Locate the cell with the specified text and output its [x, y] center coordinate. 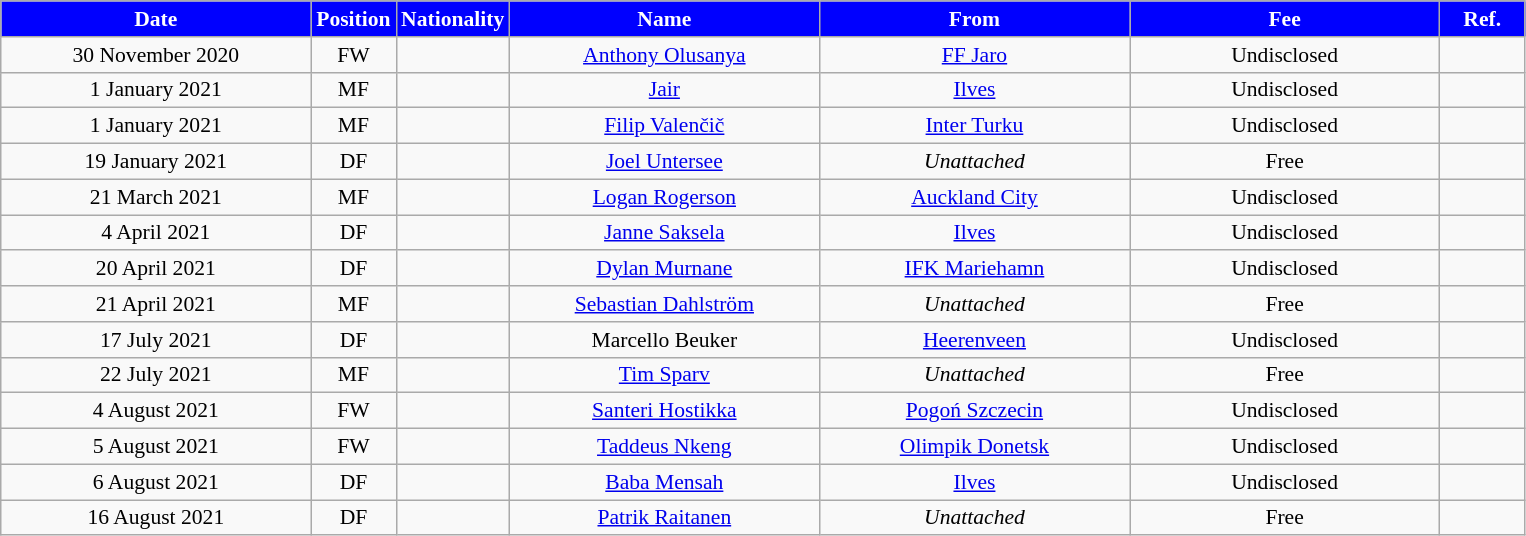
21 March 2021 [156, 197]
Santeri Hostikka [664, 411]
6 August 2021 [156, 482]
Ref. [1482, 19]
16 August 2021 [156, 518]
4 April 2021 [156, 233]
Name [664, 19]
Filip Valenčič [664, 126]
Baba Mensah [664, 482]
From [974, 19]
Marcello Beuker [664, 340]
Heerenveen [974, 340]
Joel Untersee [664, 162]
Nationality [452, 19]
Date [156, 19]
Logan Rogerson [664, 197]
Fee [1285, 19]
FF Jaro [974, 55]
IFK Mariehamn [974, 269]
Sebastian Dahlström [664, 304]
Anthony Olusanya [664, 55]
4 August 2021 [156, 411]
Position [354, 19]
Pogoń Szczecin [974, 411]
22 July 2021 [156, 375]
Dylan Murnane [664, 269]
Tim Sparv [664, 375]
19 January 2021 [156, 162]
30 November 2020 [156, 55]
5 August 2021 [156, 447]
Olimpik Donetsk [974, 447]
Janne Saksela [664, 233]
Inter Turku [974, 126]
20 April 2021 [156, 269]
Patrik Raitanen [664, 518]
Auckland City [974, 197]
Taddeus Nkeng [664, 447]
Jair [664, 90]
21 April 2021 [156, 304]
17 July 2021 [156, 340]
